Pinpoint the cell where the given text exists, returning its (X, Y) midpoint coordinate. 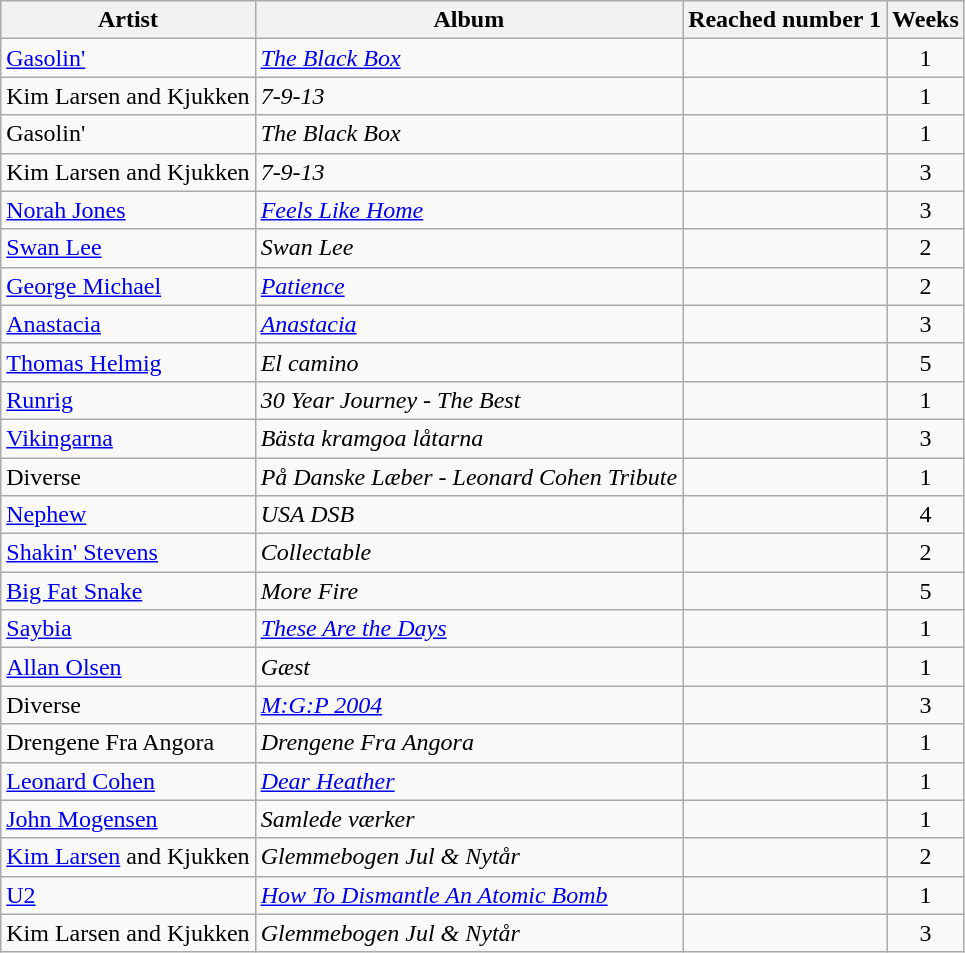
Vikingarna (128, 438)
More Fire (469, 591)
Patience (469, 286)
Allan Olsen (128, 667)
USA DSB (469, 515)
M:G:P 2004 (469, 705)
Runrig (128, 400)
Nephew (128, 515)
George Michael (128, 286)
These Are the Days (469, 629)
30 Year Journey - The Best (469, 400)
På Danske Læber - Leonard Cohen Tribute (469, 477)
Dear Heather (469, 781)
Big Fat Snake (128, 591)
Reached number 1 (785, 20)
Norah Jones (128, 210)
How To Dismantle An Atomic Bomb (469, 895)
4 (926, 515)
Shakin' Stevens (128, 553)
Artist (128, 20)
Thomas Helmig (128, 362)
Samlede værker (469, 819)
El camino (469, 362)
Collectable (469, 553)
Saybia (128, 629)
Gæst (469, 667)
Feels Like Home (469, 210)
John Mogensen (128, 819)
Weeks (926, 20)
U2 (128, 895)
Leonard Cohen (128, 781)
Bästa kramgoa låtarna (469, 438)
Album (469, 20)
